Identify which cell holds the provided text, then report its (x, y) central coordinate. 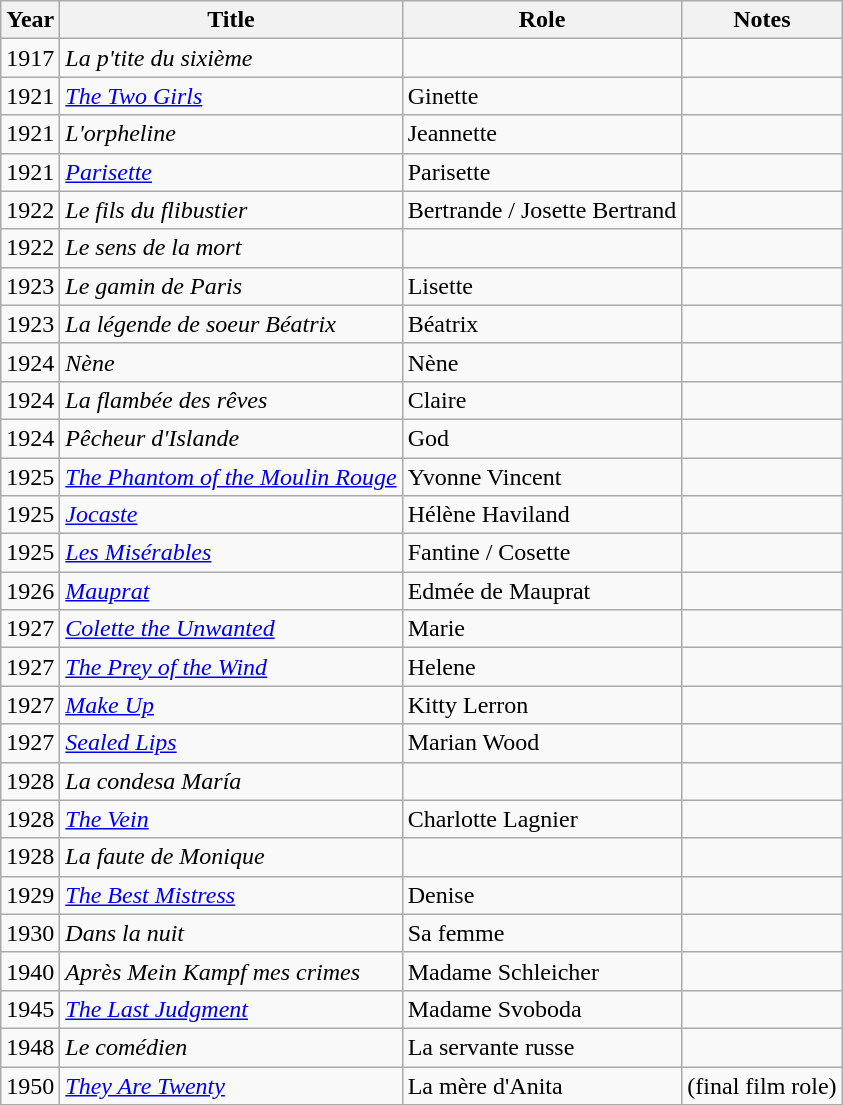
They Are Twenty (231, 1085)
Le gamin de Paris (231, 286)
The Two Girls (231, 96)
Year (30, 20)
1948 (30, 1047)
God (542, 438)
Colette the Unwanted (231, 629)
The Best Mistress (231, 895)
1950 (30, 1085)
Béatrix (542, 324)
Notes (762, 20)
Marian Wood (542, 743)
Make Up (231, 705)
Dans la nuit (231, 933)
L'orpheline (231, 134)
1929 (30, 895)
Kitty Lerron (542, 705)
Madame Svoboda (542, 1009)
Hélène Haviland (542, 515)
The Last Judgment (231, 1009)
1930 (30, 933)
La mère d'Anita (542, 1085)
La servante russe (542, 1047)
Sa femme (542, 933)
Madame Schleicher (542, 971)
La légende de soeur Béatrix (231, 324)
La faute de Monique (231, 857)
La p'tite du sixième (231, 58)
Marie (542, 629)
Edmée de Mauprat (542, 591)
Bertrande / Josette Bertrand (542, 210)
Sealed Lips (231, 743)
1945 (30, 1009)
Lisette (542, 286)
Ginette (542, 96)
Denise (542, 895)
Le sens de la mort (231, 248)
Jeannette (542, 134)
The Phantom of the Moulin Rouge (231, 477)
Le fils du flibustier (231, 210)
La flambée des rêves (231, 400)
Title (231, 20)
Charlotte Lagnier (542, 819)
(final film role) (762, 1085)
Les Misérables (231, 553)
Mauprat (231, 591)
The Prey of the Wind (231, 667)
Fantine / Cosette (542, 553)
1917 (30, 58)
The Vein (231, 819)
Helene (542, 667)
Claire (542, 400)
Role (542, 20)
Après Mein Kampf mes crimes (231, 971)
Jocaste (231, 515)
Pêcheur d'Islande (231, 438)
1940 (30, 971)
La condesa María (231, 781)
1926 (30, 591)
Yvonne Vincent (542, 477)
Le comédien (231, 1047)
